Provide the [x, y] coordinate of the cell's center where the given text is located.  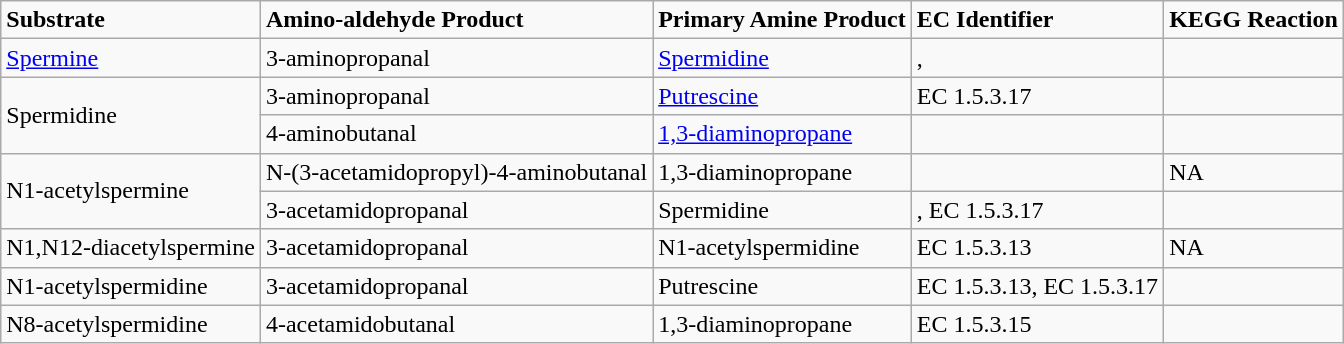
, [1037, 58]
Amino-aldehyde Product [456, 20]
N-(3-acetamidopropyl)-4-aminobutanal [456, 172]
Substrate [131, 20]
N1-acetylspermine [131, 191]
Primary Amine Product [782, 20]
, EC 1.5.3.17 [1037, 210]
4-acetamidobutanal [456, 324]
4-aminobutanal [456, 134]
EC Identifier [1037, 20]
KEGG Reaction [1254, 20]
EC 1.5.3.13 [1037, 248]
Spermine [131, 58]
EC 1.5.3.13, EC 1.5.3.17 [1037, 286]
EC 1.5.3.15 [1037, 324]
EC 1.5.3.17 [1037, 96]
N8-acetylspermidine [131, 324]
N1,N12-diacetylspermine [131, 248]
